Detect which cell encompasses the target text, then output its [X, Y] center coordinate. 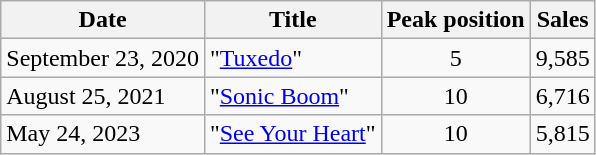
6,716 [562, 96]
September 23, 2020 [103, 58]
"Sonic Boom" [292, 96]
Sales [562, 20]
"Tuxedo" [292, 58]
9,585 [562, 58]
May 24, 2023 [103, 134]
August 25, 2021 [103, 96]
Title [292, 20]
5,815 [562, 134]
Peak position [456, 20]
Date [103, 20]
"See Your Heart" [292, 134]
5 [456, 58]
